For the text-containing cell, return its midpoint in (x, y) coordinate format. 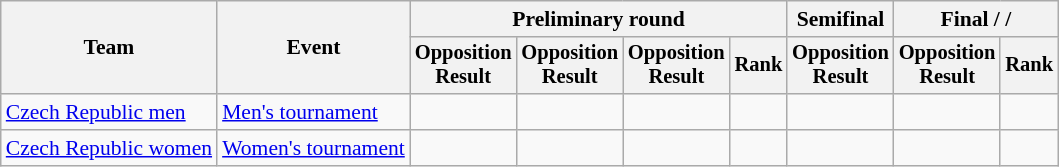
Preliminary round (598, 19)
Czech Republic women (109, 148)
Men's tournament (314, 112)
Czech Republic men (109, 112)
Team (109, 48)
Event (314, 48)
Women's tournament (314, 148)
Final / / (976, 19)
Semifinal (840, 19)
